Find where the given text appears and provide that cell's center as [x, y] coordinate. 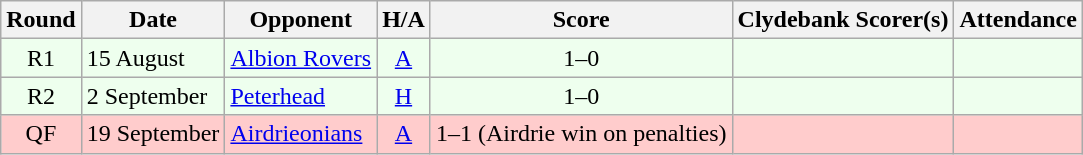
Date [153, 20]
Peterhead [301, 96]
QF [41, 134]
2 September [153, 96]
R1 [41, 58]
H [404, 96]
Score [581, 20]
Opponent [301, 20]
R2 [41, 96]
Albion Rovers [301, 58]
Attendance [1018, 20]
Clydebank Scorer(s) [843, 20]
Airdrieonians [301, 134]
Round [41, 20]
1–1 (Airdrie win on penalties) [581, 134]
H/A [404, 20]
19 September [153, 134]
15 August [153, 58]
